Search for the cell housing the specified text and yield its [x, y] center coordinate. 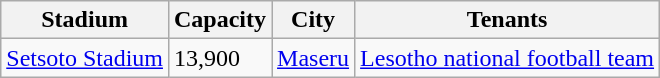
Maseru [314, 58]
13,900 [220, 58]
Lesotho national football team [508, 58]
Stadium [85, 20]
Setsoto Stadium [85, 58]
City [314, 20]
Capacity [220, 20]
Tenants [508, 20]
